Extract the (X, Y) coordinate from the center of the cell holding the provided text.  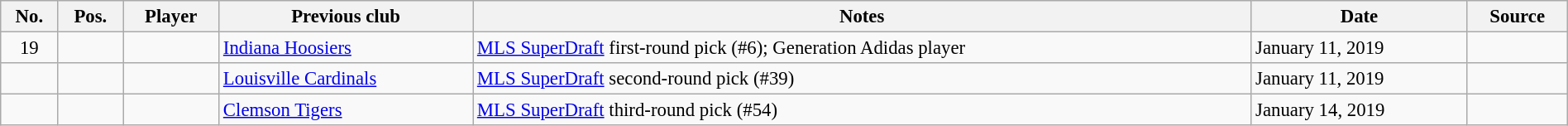
Pos. (91, 17)
Source (1517, 17)
19 (30, 48)
Clemson Tigers (346, 110)
January 14, 2019 (1360, 110)
Date (1360, 17)
Player (171, 17)
MLS SuperDraft second-round pick (#39) (862, 79)
Previous club (346, 17)
MLS SuperDraft first-round pick (#6); Generation Adidas player (862, 48)
MLS SuperDraft third-round pick (#54) (862, 110)
Indiana Hoosiers (346, 48)
Notes (862, 17)
No. (30, 17)
Louisville Cardinals (346, 79)
